Return (X, Y) of the center of cell containing provided text 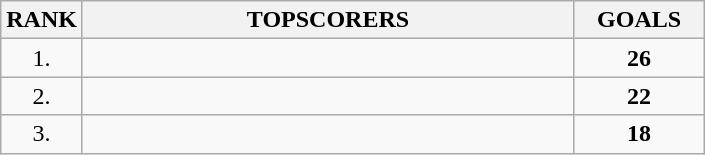
22 (640, 96)
2. (42, 96)
18 (640, 134)
RANK (42, 20)
GOALS (640, 20)
3. (42, 134)
TOPSCORERS (328, 20)
26 (640, 58)
1. (42, 58)
